Return the (X, Y) coordinate for the center point of the cell that contains the specified text.  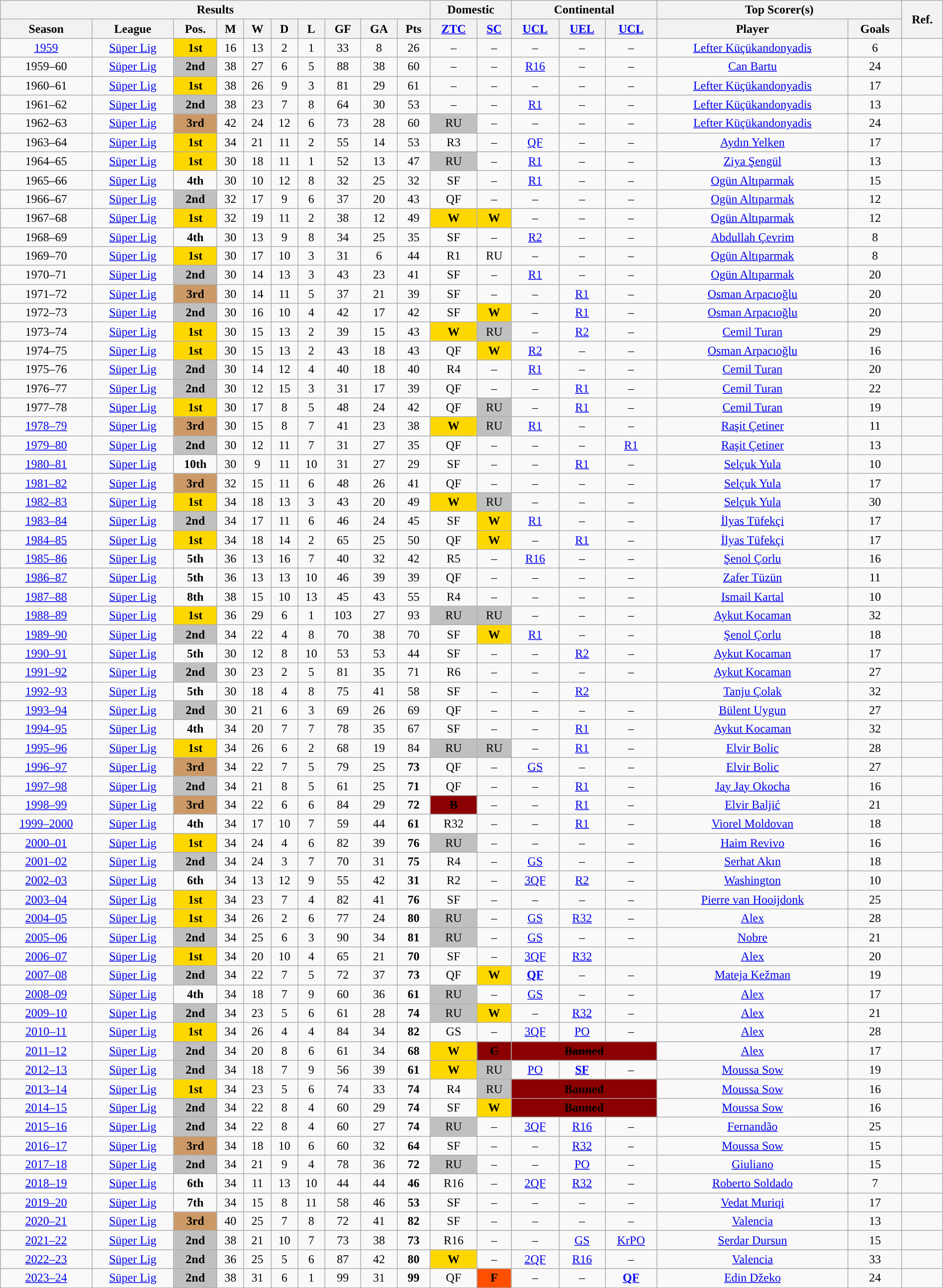
Pts (414, 29)
2019–20 (46, 1202)
1963–64 (46, 142)
1981–82 (46, 483)
Pierre van Hooijdonk (753, 900)
50 (414, 540)
1980–81 (46, 464)
GA (379, 29)
L (311, 29)
87 (343, 1259)
1991–92 (46, 672)
SC (494, 29)
Ziya Şengül (753, 161)
103 (343, 616)
77 (343, 919)
1974–75 (46, 351)
1990–91 (46, 653)
1962–63 (46, 123)
1959–60 (46, 67)
1989–90 (46, 635)
1968–69 (46, 237)
2000–01 (46, 843)
Abdullah Çevrim (753, 237)
2011–12 (46, 1051)
Ismail Kartal (753, 597)
2009–10 (46, 1013)
1979–80 (46, 445)
Viorel Moldovan (753, 824)
1993–94 (46, 710)
56 (343, 1070)
59 (343, 824)
Mateja Kežman (753, 975)
1992–93 (46, 691)
2001–02 (46, 862)
1964–65 (46, 161)
Serdar Dursun (753, 1240)
C (494, 1051)
Vedat Muriqi (753, 1202)
Roberto Soldado (753, 1184)
2014–15 (46, 1107)
UEL (582, 29)
1972–73 (46, 313)
1960–61 (46, 86)
2017–18 (46, 1165)
1997–98 (46, 786)
Jay Jay Okocha (753, 786)
2007–08 (46, 975)
2008–09 (46, 994)
2004–05 (46, 919)
2015–16 (46, 1126)
Tanju Çolak (753, 691)
1975–76 (46, 369)
M (230, 29)
2023–24 (46, 1278)
1984–85 (46, 540)
1999–2000 (46, 824)
Ref. (922, 19)
1973–74 (46, 332)
1961–62 (46, 104)
1977–78 (46, 407)
KrPO (631, 1240)
1969–70 (46, 256)
2016–17 (46, 1145)
ZTC (454, 29)
1970–71 (46, 275)
1966–67 (46, 199)
League (133, 29)
2012–13 (46, 1070)
2018–19 (46, 1184)
1986–87 (46, 578)
47 (414, 161)
2006–07 (46, 956)
Goals (875, 29)
Results (215, 10)
79 (343, 767)
Bülent Uygun (753, 710)
Pos. (195, 29)
7th (195, 1202)
R3 (454, 142)
Domestic (471, 10)
1959 (46, 48)
Can Bartu (753, 67)
8th (195, 597)
1982–83 (46, 502)
F (494, 1278)
Continental (584, 10)
B (454, 805)
1967–68 (46, 218)
1995–96 (46, 748)
88 (343, 67)
2021–22 (46, 1240)
10th (195, 464)
2020–21 (46, 1221)
1971–72 (46, 294)
2022–23 (46, 1259)
Top Scorer(s) (779, 10)
Elvir Baljić (753, 805)
1996–97 (46, 767)
R6 (454, 672)
67 (414, 729)
Nobre (753, 937)
90 (343, 937)
1978–79 (46, 426)
1983–84 (46, 521)
Season (46, 29)
1965–66 (46, 180)
93 (414, 616)
Player (753, 29)
R5 (454, 559)
1985–86 (46, 559)
2013–14 (46, 1089)
D (284, 29)
2005–06 (46, 937)
Fernandão (753, 1126)
Serhat Akın (753, 862)
1998–99 (46, 805)
Edin Džeko (753, 1278)
1994–95 (46, 729)
2010–11 (46, 1032)
Giuliano (753, 1165)
Zafer Tüzün (753, 578)
1988–89 (46, 616)
1987–88 (46, 597)
Washington (753, 881)
2003–04 (46, 900)
52 (343, 161)
Aydın Yelken (753, 142)
GF (343, 29)
1976–77 (46, 388)
2002–03 (46, 881)
Haim Revivo (753, 843)
